Locate the cell with the specified text and output its (X, Y) center coordinate. 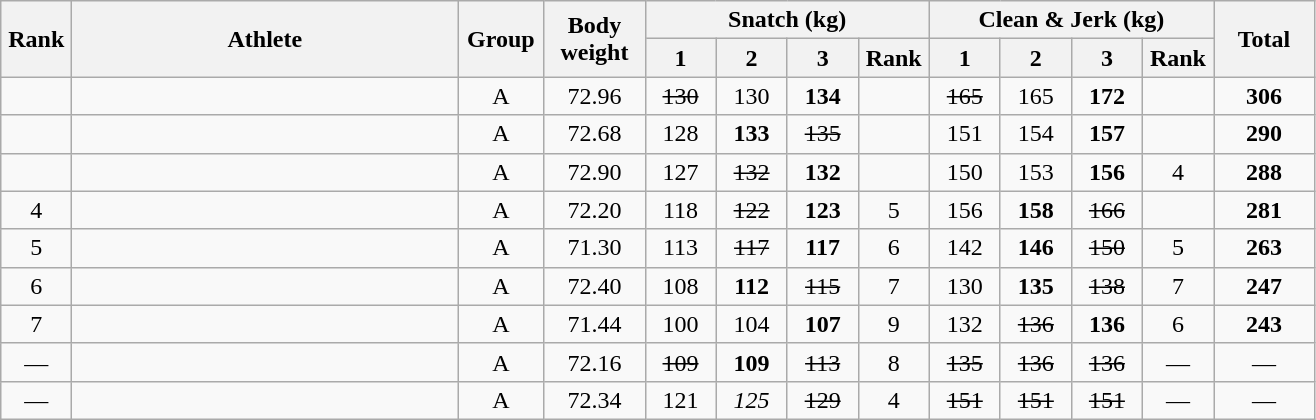
288 (1264, 172)
166 (1106, 210)
158 (1036, 210)
72.96 (594, 96)
118 (680, 210)
133 (752, 134)
128 (680, 134)
153 (1036, 172)
Athlete (265, 39)
281 (1264, 210)
Group (501, 39)
72.20 (594, 210)
243 (1264, 324)
122 (752, 210)
115 (822, 286)
263 (1264, 248)
72.34 (594, 400)
107 (822, 324)
172 (1106, 96)
104 (752, 324)
134 (822, 96)
Body weight (594, 39)
72.68 (594, 134)
138 (1106, 286)
290 (1264, 134)
100 (680, 324)
154 (1036, 134)
125 (752, 400)
157 (1106, 134)
108 (680, 286)
146 (1036, 248)
72.16 (594, 362)
71.44 (594, 324)
142 (964, 248)
Clean & Jerk (kg) (1071, 20)
Snatch (kg) (787, 20)
121 (680, 400)
72.90 (594, 172)
247 (1264, 286)
8 (894, 362)
9 (894, 324)
123 (822, 210)
127 (680, 172)
71.30 (594, 248)
72.40 (594, 286)
306 (1264, 96)
129 (822, 400)
Total (1264, 39)
112 (752, 286)
